Search for the cell housing the specified text and yield its (x, y) center coordinate. 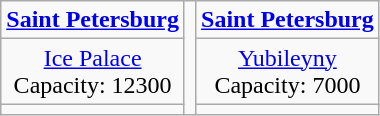
Ice PalaceCapacity: 12300 (93, 72)
YubileynyCapacity: 7000 (288, 72)
